Provide the (X, Y) coordinate of the cell's center where the given text is located.  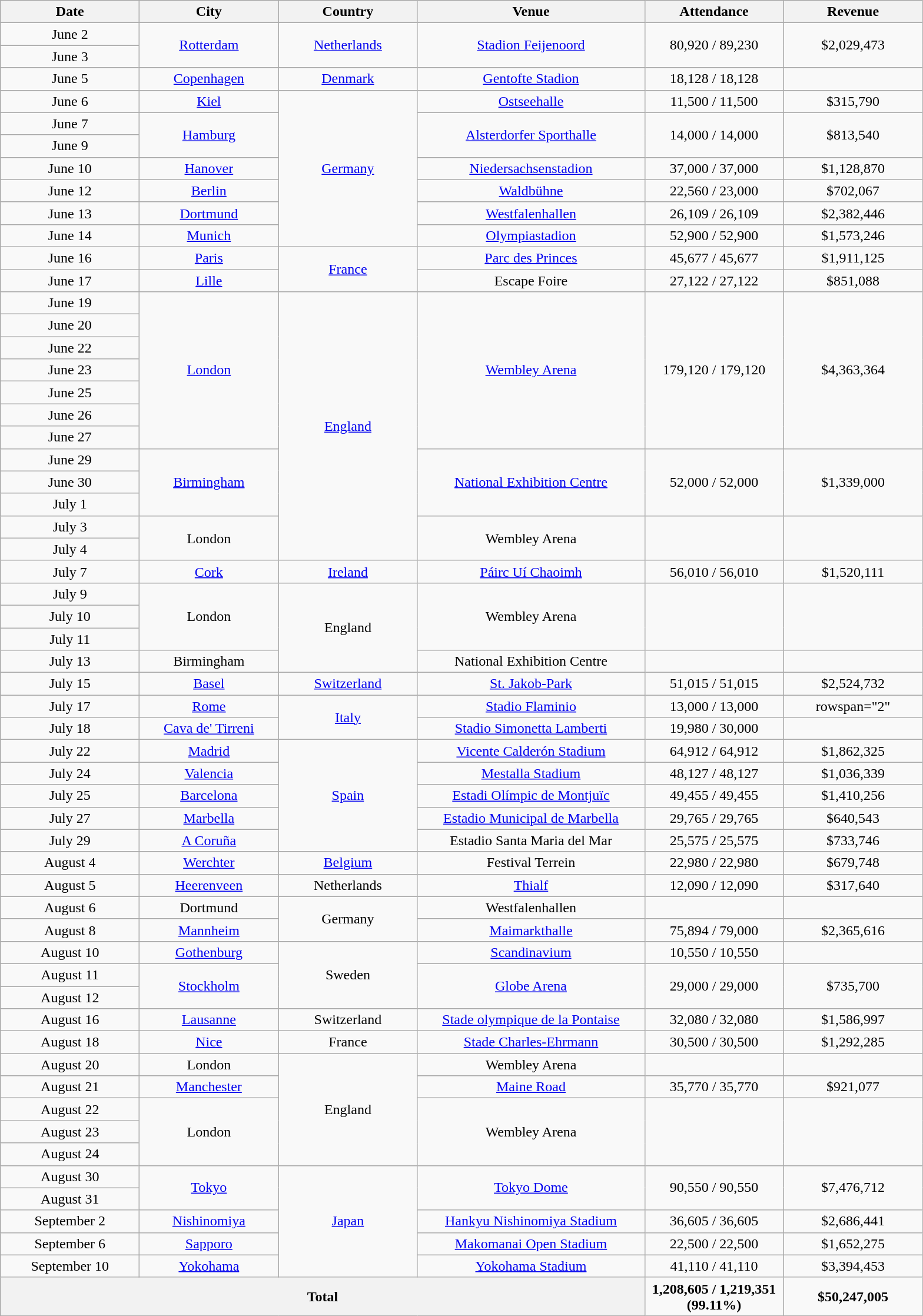
July 4 (70, 549)
30,500 / 30,500 (714, 1042)
September 2 (70, 1221)
July 25 (70, 796)
July 7 (70, 571)
Makomanai Open Stadium (531, 1244)
Niedersachsenstadion (531, 168)
Thialf (531, 885)
August 5 (70, 885)
A Coruña (209, 840)
Ireland (348, 571)
$1,292,285 (853, 1042)
Gothenburg (209, 952)
Scandinavium (531, 952)
22,560 / 23,000 (714, 191)
Spain (348, 796)
June 10 (70, 168)
$2,382,446 (853, 213)
Rome (209, 706)
Werchter (209, 863)
37,000 / 37,000 (714, 168)
11,500 / 11,500 (714, 101)
July 17 (70, 706)
Maine Road (531, 1087)
Date (70, 12)
Berlin (209, 191)
19,980 / 30,000 (714, 729)
$1,339,000 (853, 482)
$1,911,125 (853, 258)
Stadio Flaminio (531, 706)
Lille (209, 281)
Hamburg (209, 135)
35,770 / 35,770 (714, 1087)
Estadio Santa Maria del Mar (531, 840)
Heerenveen (209, 885)
June 25 (70, 393)
$7,476,712 (853, 1188)
July 24 (70, 773)
Stadio Simonetta Lamberti (531, 729)
$1,128,870 (853, 168)
56,010 / 56,010 (714, 571)
25,575 / 25,575 (714, 840)
August 12 (70, 998)
$640,543 (853, 818)
26,109 / 26,109 (714, 213)
June 20 (70, 325)
Basel (209, 684)
August 16 (70, 1020)
Cork (209, 571)
Paris (209, 258)
Waldbühne (531, 191)
June 16 (70, 258)
June 6 (70, 101)
Denmark (348, 79)
Tokyo (209, 1188)
Vicente Calderón Stadium (531, 751)
22,980 / 22,980 (714, 863)
$921,077 (853, 1087)
75,894 / 79,000 (714, 930)
Escape Foire (531, 281)
Stade Charles-Ehrmann (531, 1042)
Yokohama Stadium (531, 1266)
$315,790 (853, 101)
32,080 / 32,080 (714, 1020)
41,110 / 41,110 (714, 1266)
June 29 (70, 460)
12,090 / 12,090 (714, 885)
June 13 (70, 213)
$2,365,616 (853, 930)
$1,586,997 (853, 1020)
June 3 (70, 57)
August 20 (70, 1065)
July 27 (70, 818)
Total (323, 1296)
45,677 / 45,677 (714, 258)
$2,029,473 (853, 45)
Estadio Municipal de Marbella (531, 818)
Copenhagen (209, 79)
1,208,605 / 1,219,351 (99.11%) (714, 1296)
August 4 (70, 863)
Maimarkthalle (531, 930)
July 9 (70, 594)
Gentofte Stadion (531, 79)
Belgium (348, 863)
Kiel (209, 101)
September 10 (70, 1266)
$50,247,005 (853, 1296)
September 6 (70, 1244)
Mestalla Stadium (531, 773)
$2,524,732 (853, 684)
$1,573,246 (853, 235)
Ostseehalle (531, 101)
$2,686,441 (853, 1221)
Attendance (714, 12)
July 22 (70, 751)
179,120 / 179,120 (714, 370)
$735,700 (853, 986)
Nice (209, 1042)
Stockholm (209, 986)
Globe Arena (531, 986)
48,127 / 48,127 (714, 773)
36,605 / 36,605 (714, 1221)
July 3 (70, 527)
29,765 / 29,765 (714, 818)
64,912 / 64,912 (714, 751)
August 6 (70, 908)
$851,088 (853, 281)
June 5 (70, 79)
July 29 (70, 840)
51,015 / 51,015 (714, 684)
14,000 / 14,000 (714, 135)
July 18 (70, 729)
August 10 (70, 952)
August 31 (70, 1199)
July 10 (70, 616)
July 13 (70, 662)
Italy (348, 717)
Estadi Olímpic de Montjuïc (531, 796)
Sapporo (209, 1244)
St. Jakob-Park (531, 684)
Country (348, 12)
June 19 (70, 303)
August 22 (70, 1109)
June 7 (70, 124)
$813,540 (853, 135)
August 23 (70, 1132)
June 27 (70, 437)
29,000 / 29,000 (714, 986)
$1,652,275 (853, 1244)
Madrid (209, 751)
$3,394,453 (853, 1266)
August 30 (70, 1177)
Lausanne (209, 1020)
July 15 (70, 684)
$317,640 (853, 885)
June 2 (70, 34)
80,920 / 89,230 (714, 45)
rowspan="2" (853, 706)
Festival Terrein (531, 863)
$702,067 (853, 191)
Manchester (209, 1087)
June 22 (70, 348)
August 21 (70, 1087)
Revenue (853, 12)
Venue (531, 12)
$1,036,339 (853, 773)
$679,748 (853, 863)
52,900 / 52,900 (714, 235)
June 14 (70, 235)
June 12 (70, 191)
August 11 (70, 975)
Páirc Uí Chaoimh (531, 571)
18,128 / 18,128 (714, 79)
June 23 (70, 370)
Munich (209, 235)
Sweden (348, 975)
August 24 (70, 1154)
Hanover (209, 168)
Nishinomiya (209, 1221)
Stade olympique de la Pontaise (531, 1020)
$1,862,325 (853, 751)
Cava de' Tirreni (209, 729)
Marbella (209, 818)
Alsterdorfer Sporthalle (531, 135)
22,500 / 22,500 (714, 1244)
49,455 / 49,455 (714, 796)
52,000 / 52,000 (714, 482)
August 8 (70, 930)
10,550 / 10,550 (714, 952)
$4,363,364 (853, 370)
Yokohama (209, 1266)
June 9 (70, 146)
Hankyu Nishinomiya Stadium (531, 1221)
July 1 (70, 504)
August 18 (70, 1042)
Tokyo Dome (531, 1188)
Parc des Princes (531, 258)
Barcelona (209, 796)
13,000 / 13,000 (714, 706)
Olympiastadion (531, 235)
June 30 (70, 482)
$1,410,256 (853, 796)
27,122 / 27,122 (714, 281)
Stadion Feijenoord (531, 45)
June 17 (70, 281)
$733,746 (853, 840)
$1,520,111 (853, 571)
Valencia (209, 773)
July 11 (70, 639)
June 26 (70, 415)
90,550 / 90,550 (714, 1188)
City (209, 12)
Mannheim (209, 930)
Rotterdam (209, 45)
Japan (348, 1221)
